From the cell containing the given text, extract its center point as [x, y] coordinate. 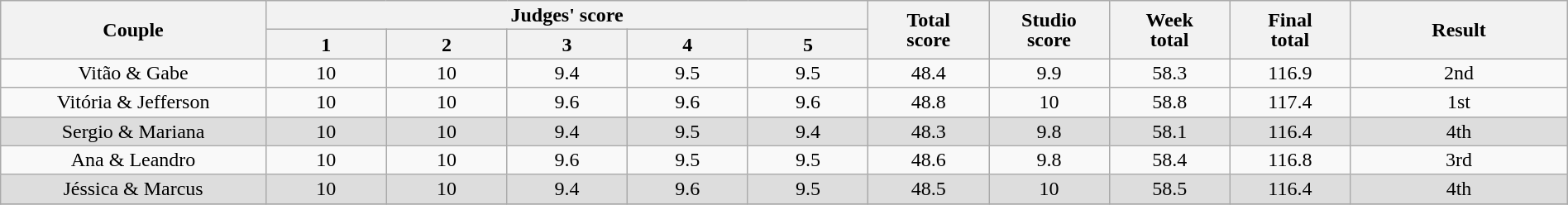
Weektotal [1169, 30]
48.8 [929, 102]
116.9 [1290, 73]
Studioscore [1049, 30]
117.4 [1290, 102]
Sergio & Mariana [134, 131]
4 [687, 45]
Vitória & Jefferson [134, 102]
2 [447, 45]
2nd [1459, 73]
48.3 [929, 131]
5 [808, 45]
58.5 [1169, 188]
1st [1459, 102]
3rd [1459, 160]
Result [1459, 30]
48.4 [929, 73]
116.8 [1290, 160]
58.4 [1169, 160]
58.3 [1169, 73]
Totalscore [929, 30]
9.9 [1049, 73]
1 [326, 45]
Jéssica & Marcus [134, 188]
48.5 [929, 188]
Judges' score [567, 15]
Finaltotal [1290, 30]
Couple [134, 30]
48.6 [929, 160]
Ana & Leandro [134, 160]
3 [567, 45]
Vitão & Gabe [134, 73]
58.8 [1169, 102]
58.1 [1169, 131]
